Return the (X, Y) coordinate for the center point of the cell that contains the specified text.  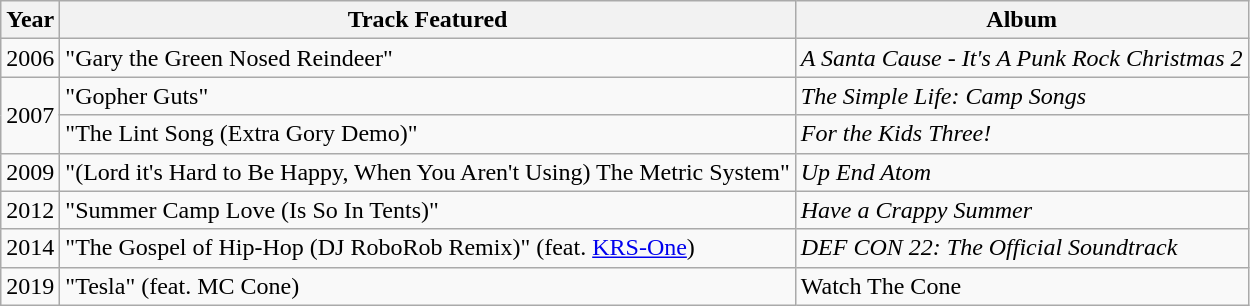
"(Lord it's Hard to Be Happy, When You Aren't Using) The Metric System" (428, 172)
Up End Atom (1022, 172)
"Summer Camp Love (Is So In Tents)" (428, 210)
2009 (30, 172)
"The Gospel of Hip-Hop (DJ RoboRob Remix)" (feat. KRS-One) (428, 248)
The Simple Life: Camp Songs (1022, 96)
2019 (30, 286)
Year (30, 20)
"The Lint Song (Extra Gory Demo)" (428, 134)
2007 (30, 115)
2012 (30, 210)
2006 (30, 58)
"Tesla" (feat. MC Cone) (428, 286)
Track Featured (428, 20)
DEF CON 22: The Official Soundtrack (1022, 248)
"Gary the Green Nosed Reindeer" (428, 58)
A Santa Cause - It's A Punk Rock Christmas 2 (1022, 58)
Have a Crappy Summer (1022, 210)
For the Kids Three! (1022, 134)
Watch The Cone (1022, 286)
2014 (30, 248)
"Gopher Guts" (428, 96)
Album (1022, 20)
